Provide the (x, y) coordinate of the cell's center where the given text is located.  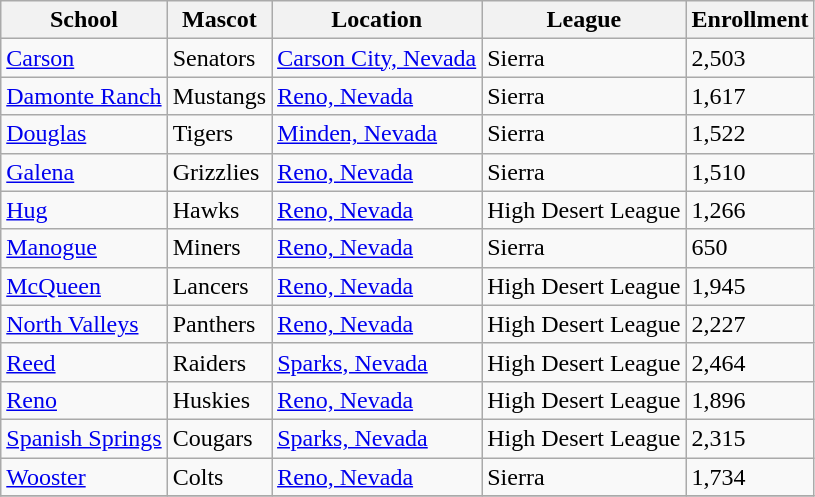
Carson City, Nevada (377, 58)
Raiders (219, 362)
Tigers (219, 134)
North Valleys (84, 324)
Hawks (219, 210)
Senators (219, 58)
1,617 (750, 96)
2,503 (750, 58)
Colts (219, 477)
650 (750, 248)
1,945 (750, 286)
Spanish Springs (84, 438)
2,464 (750, 362)
2,315 (750, 438)
1,896 (750, 400)
Location (377, 20)
Minden, Nevada (377, 134)
Lancers (219, 286)
1,266 (750, 210)
Mustangs (219, 96)
Reno (84, 400)
Cougars (219, 438)
Manogue (84, 248)
Carson (84, 58)
1,522 (750, 134)
Douglas (84, 134)
McQueen (84, 286)
Panthers (219, 324)
Hug (84, 210)
Mascot (219, 20)
League (584, 20)
1,510 (750, 172)
Wooster (84, 477)
Enrollment (750, 20)
Galena (84, 172)
1,734 (750, 477)
Huskies (219, 400)
School (84, 20)
Miners (219, 248)
Reed (84, 362)
Grizzlies (219, 172)
Damonte Ranch (84, 96)
2,227 (750, 324)
